Return the [X, Y] coordinate for the center point of the cell that contains the specified text.  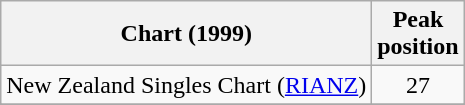
27 [418, 85]
New Zealand Singles Chart (RIANZ) [186, 85]
Peakposition [418, 34]
Chart (1999) [186, 34]
